Provide the (x, y) coordinate of the cell's center where the given text is located.  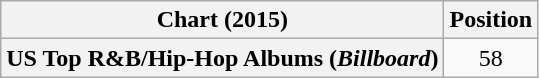
Position (491, 20)
Chart (2015) (222, 20)
58 (491, 58)
US Top R&B/Hip-Hop Albums (Billboard) (222, 58)
